Scan for the cell matching the given text and deliver its [x, y] coordinate at center. 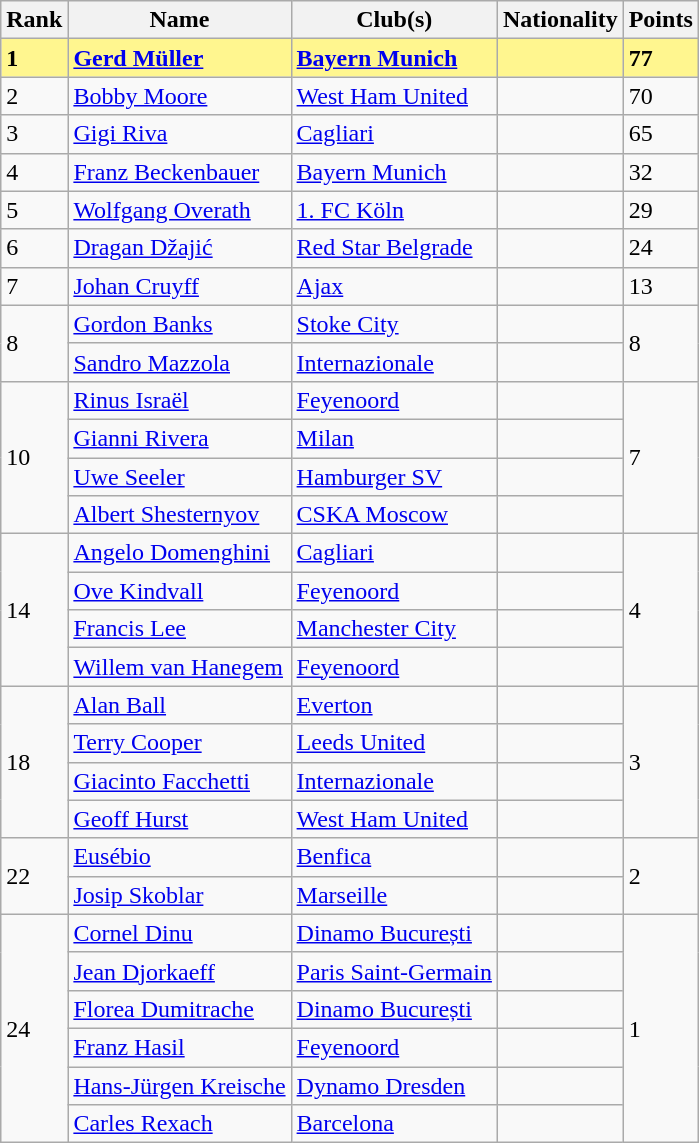
Francis Lee [180, 629]
Hans-Jürgen Kreische [180, 1085]
Gigi Riva [180, 134]
Marseille [394, 895]
18 [34, 762]
Gerd Müller [180, 58]
Geoff Hurst [180, 819]
Nationality [560, 20]
1. FC Köln [394, 210]
CSKA Moscow [394, 515]
Angelo Domenghini [180, 553]
29 [660, 210]
Cornel Dinu [180, 933]
Gianni Rivera [180, 438]
14 [34, 610]
Manchester City [394, 629]
Benfica [394, 857]
Stoke City [394, 324]
Willem van Hanegem [180, 667]
Ajax [394, 286]
Rinus Israël [180, 400]
Rank [34, 20]
Franz Beckenbauer [180, 172]
Sandro Mazzola [180, 362]
Paris Saint-Germain [394, 971]
Milan [394, 438]
Points [660, 20]
Josip Skoblar [180, 895]
Franz Hasil [180, 1047]
Dragan Džajić [180, 248]
Giacinto Facchetti [180, 781]
Name [180, 20]
Carles Rexach [180, 1124]
13 [660, 286]
Dynamo Dresden [394, 1085]
Everton [394, 705]
22 [34, 876]
Barcelona [394, 1124]
70 [660, 96]
32 [660, 172]
Johan Cruyff [180, 286]
Eusébio [180, 857]
Florea Dumitrache [180, 1009]
10 [34, 457]
Wolfgang Overath [180, 210]
Terry Cooper [180, 743]
Gordon Banks [180, 324]
Albert Shesternyov [180, 515]
6 [34, 248]
Bobby Moore [180, 96]
Alan Ball [180, 705]
Jean Djorkaeff [180, 971]
Leeds United [394, 743]
65 [660, 134]
Hamburger SV [394, 477]
Ove Kindvall [180, 591]
5 [34, 210]
Red Star Belgrade [394, 248]
Uwe Seeler [180, 477]
Club(s) [394, 20]
77 [660, 58]
